Pinpoint the cell where the given text exists, returning its (X, Y) midpoint coordinate. 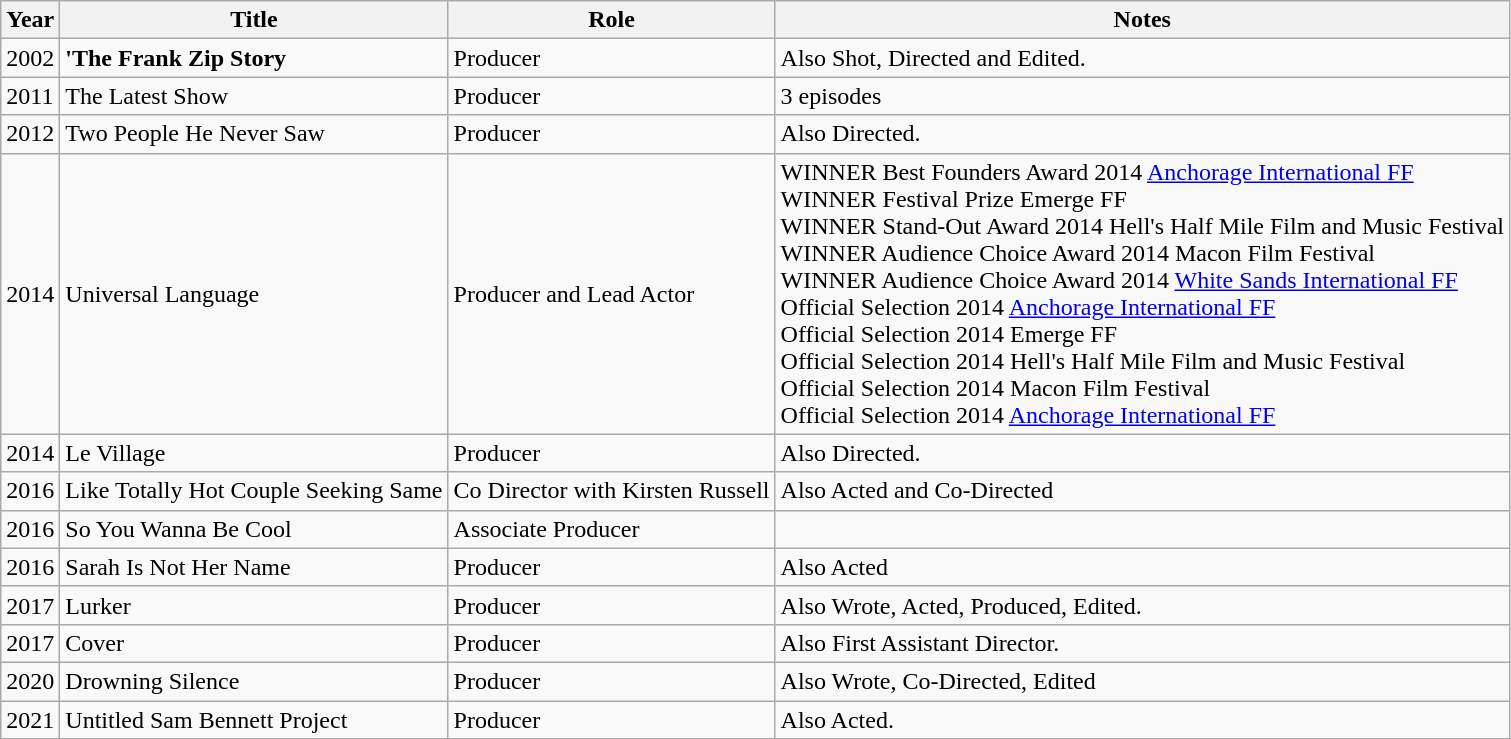
Co Director with Kirsten Russell (612, 491)
Lurker (254, 605)
Role (612, 20)
Like Totally Hot Couple Seeking Same (254, 491)
Sarah Is Not Her Name (254, 567)
Also First Assistant Director. (1142, 643)
Cover (254, 643)
Year (30, 20)
2002 (30, 58)
Notes (1142, 20)
Universal Language (254, 294)
2021 (30, 719)
Drowning Silence (254, 681)
The Latest Show (254, 96)
Also Acted. (1142, 719)
Also Acted and Co-Directed (1142, 491)
Title (254, 20)
Producer and Lead Actor (612, 294)
Also Acted (1142, 567)
Also Shot, Directed and Edited. (1142, 58)
So You Wanna Be Cool (254, 529)
Le Village (254, 453)
2011 (30, 96)
Also Wrote, Co-Directed, Edited (1142, 681)
'The Frank Zip Story (254, 58)
2012 (30, 134)
Two People He Never Saw (254, 134)
Associate Producer (612, 529)
2020 (30, 681)
3 episodes (1142, 96)
Untitled Sam Bennett Project (254, 719)
Also Wrote, Acted, Produced, Edited. (1142, 605)
